Locate the cell with the specified text and output its (X, Y) center coordinate. 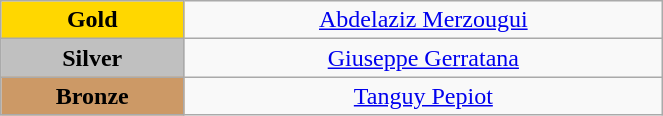
Gold (92, 20)
Tanguy Pepiot (424, 96)
Silver (92, 58)
Bronze (92, 96)
Abdelaziz Merzougui (424, 20)
Giuseppe Gerratana (424, 58)
